Detect which cell encompasses the target text, then output its (x, y) center coordinate. 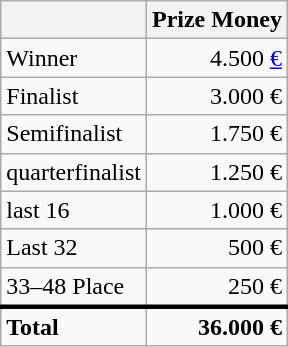
36.000 € (216, 327)
3.000 € (216, 96)
quarterfinalist (74, 172)
1.250 € (216, 172)
33–48 Place (74, 287)
4.500 € (216, 58)
Finalist (74, 96)
Total (74, 327)
Semifinalist (74, 134)
Last 32 (74, 248)
last 16 (74, 210)
1.000 € (216, 210)
Prize Money (216, 20)
1.750 € (216, 134)
Winner (74, 58)
250 € (216, 287)
500 € (216, 248)
